From the cell containing the given text, extract its center point as [x, y] coordinate. 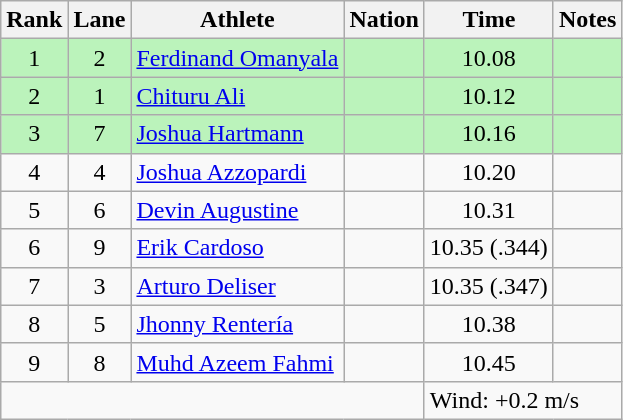
10.45 [488, 362]
Jhonny Rentería [238, 324]
Notes [587, 20]
Chituru Ali [238, 96]
Nation [384, 20]
Arturo Deliser [238, 286]
Devin Augustine [238, 210]
Ferdinand Omanyala [238, 58]
Rank [34, 20]
10.20 [488, 172]
10.12 [488, 96]
10.31 [488, 210]
Erik Cardoso [238, 248]
10.16 [488, 134]
Muhd Azeem Fahmi [238, 362]
10.35 (.344) [488, 248]
Athlete [238, 20]
Wind: +0.2 m/s [522, 400]
10.35 (.347) [488, 286]
10.38 [488, 324]
Lane [100, 20]
Joshua Azzopardi [238, 172]
10.08 [488, 58]
Joshua Hartmann [238, 134]
Time [488, 20]
